For the text-containing cell, return its midpoint in (X, Y) coordinate format. 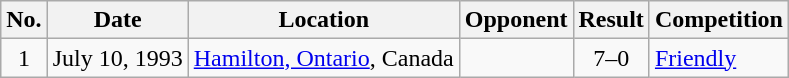
7–0 (611, 58)
Result (611, 20)
Date (118, 20)
Location (324, 20)
July 10, 1993 (118, 58)
Hamilton, Ontario, Canada (324, 58)
Friendly (718, 58)
Competition (718, 20)
Opponent (516, 20)
1 (24, 58)
No. (24, 20)
